Provide the [X, Y] coordinate of the cell's center where the given text is located.  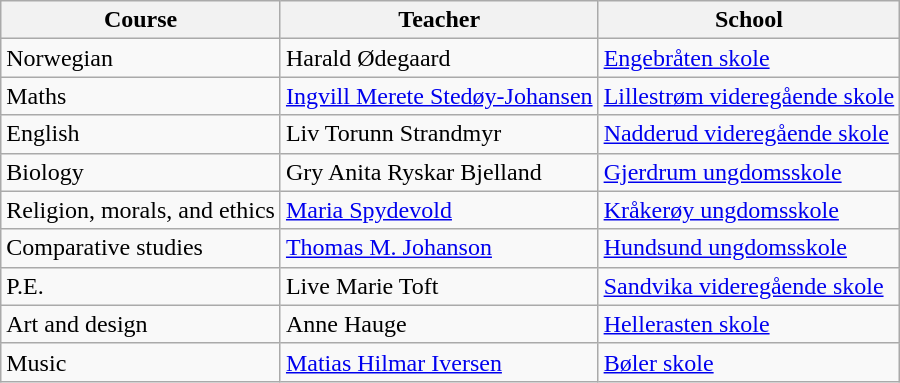
Sandvika videregående skole [749, 286]
Live Marie Toft [439, 286]
Course [141, 20]
Religion, morals, and ethics [141, 210]
Ingvill Merete Stedøy-Johansen [439, 96]
English [141, 134]
P.E. [141, 286]
Gjerdrum ungdomsskole [749, 172]
Engebråten skole [749, 58]
Hundsund ungdomsskole [749, 248]
Maria Spydevold [439, 210]
Art and design [141, 324]
Teacher [439, 20]
Maths [141, 96]
School [749, 20]
Hellerasten skole [749, 324]
Harald Ødegaard [439, 58]
Matias Hilmar Iversen [439, 362]
Kråkerøy ungdomsskole [749, 210]
Bøler skole [749, 362]
Liv Torunn Strandmyr [439, 134]
Biology [141, 172]
Music [141, 362]
Thomas M. Johanson [439, 248]
Lillestrøm videregående skole [749, 96]
Nadderud videregående skole [749, 134]
Norwegian [141, 58]
Anne Hauge [439, 324]
Gry Anita Ryskar Bjelland [439, 172]
Comparative studies [141, 248]
